Output the [X, Y] coordinate of the center of the cell containing the given text.  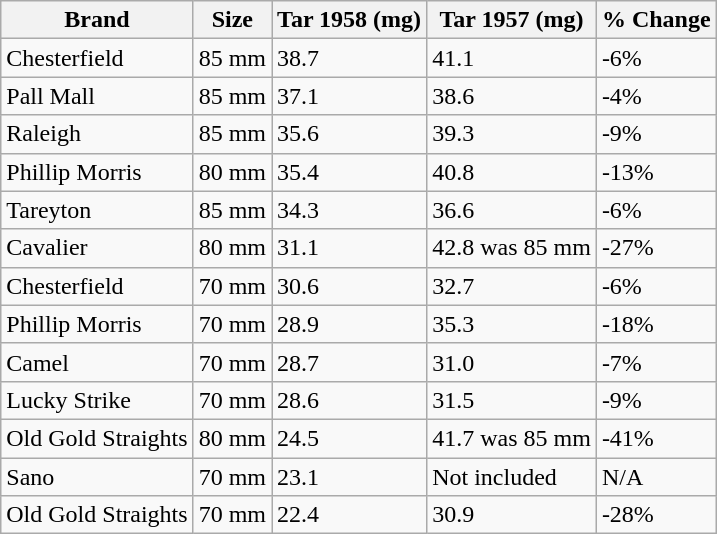
23.1 [350, 477]
30.9 [512, 515]
41.7 was 85 mm [512, 438]
38.6 [512, 96]
35.3 [512, 324]
N/A [656, 477]
-28% [656, 515]
-13% [656, 172]
31.5 [512, 400]
% Change [656, 20]
Camel [97, 362]
Pall Mall [97, 96]
Brand [97, 20]
32.7 [512, 286]
Raleigh [97, 134]
-4% [656, 96]
Tareyton [97, 210]
-18% [656, 324]
39.3 [512, 134]
Not included [512, 477]
31.1 [350, 248]
-41% [656, 438]
35.4 [350, 172]
Sano [97, 477]
28.6 [350, 400]
38.7 [350, 58]
Lucky Strike [97, 400]
41.1 [512, 58]
-7% [656, 362]
31.0 [512, 362]
Size [232, 20]
40.8 [512, 172]
24.5 [350, 438]
36.6 [512, 210]
37.1 [350, 96]
22.4 [350, 515]
42.8 was 85 mm [512, 248]
35.6 [350, 134]
28.7 [350, 362]
Tar 1958 (mg) [350, 20]
34.3 [350, 210]
-27% [656, 248]
30.6 [350, 286]
Cavalier [97, 248]
Tar 1957 (mg) [512, 20]
28.9 [350, 324]
